Detect which cell encompasses the target text, then output its (X, Y) center coordinate. 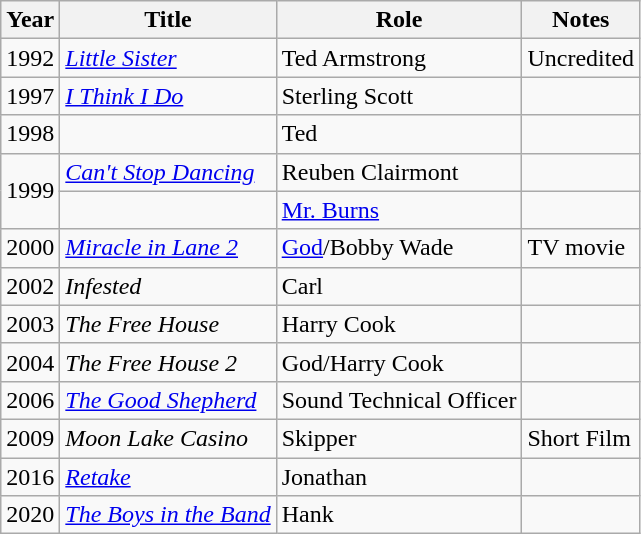
The Boys in the Band (168, 515)
Role (399, 20)
Mr. Burns (399, 210)
God/Bobby Wade (399, 248)
TV movie (581, 248)
2003 (30, 324)
Little Sister (168, 58)
Notes (581, 20)
Sterling Scott (399, 96)
Moon Lake Casino (168, 438)
Year (30, 20)
1998 (30, 134)
Title (168, 20)
Skipper (399, 438)
2006 (30, 400)
Ted (399, 134)
Short Film (581, 438)
2002 (30, 286)
Harry Cook (399, 324)
1999 (30, 191)
Ted Armstrong (399, 58)
Reuben Clairmont (399, 172)
1992 (30, 58)
The Good Shepherd (168, 400)
Hank (399, 515)
Can't Stop Dancing (168, 172)
The Free House 2 (168, 362)
The Free House (168, 324)
2009 (30, 438)
Carl (399, 286)
2016 (30, 477)
2004 (30, 362)
2000 (30, 248)
I Think I Do (168, 96)
Infested (168, 286)
2020 (30, 515)
Miracle in Lane 2 (168, 248)
Uncredited (581, 58)
Sound Technical Officer (399, 400)
Retake (168, 477)
1997 (30, 96)
God/Harry Cook (399, 362)
Jonathan (399, 477)
